Provide the (X, Y) coordinate of the cell's center where the given text is located.  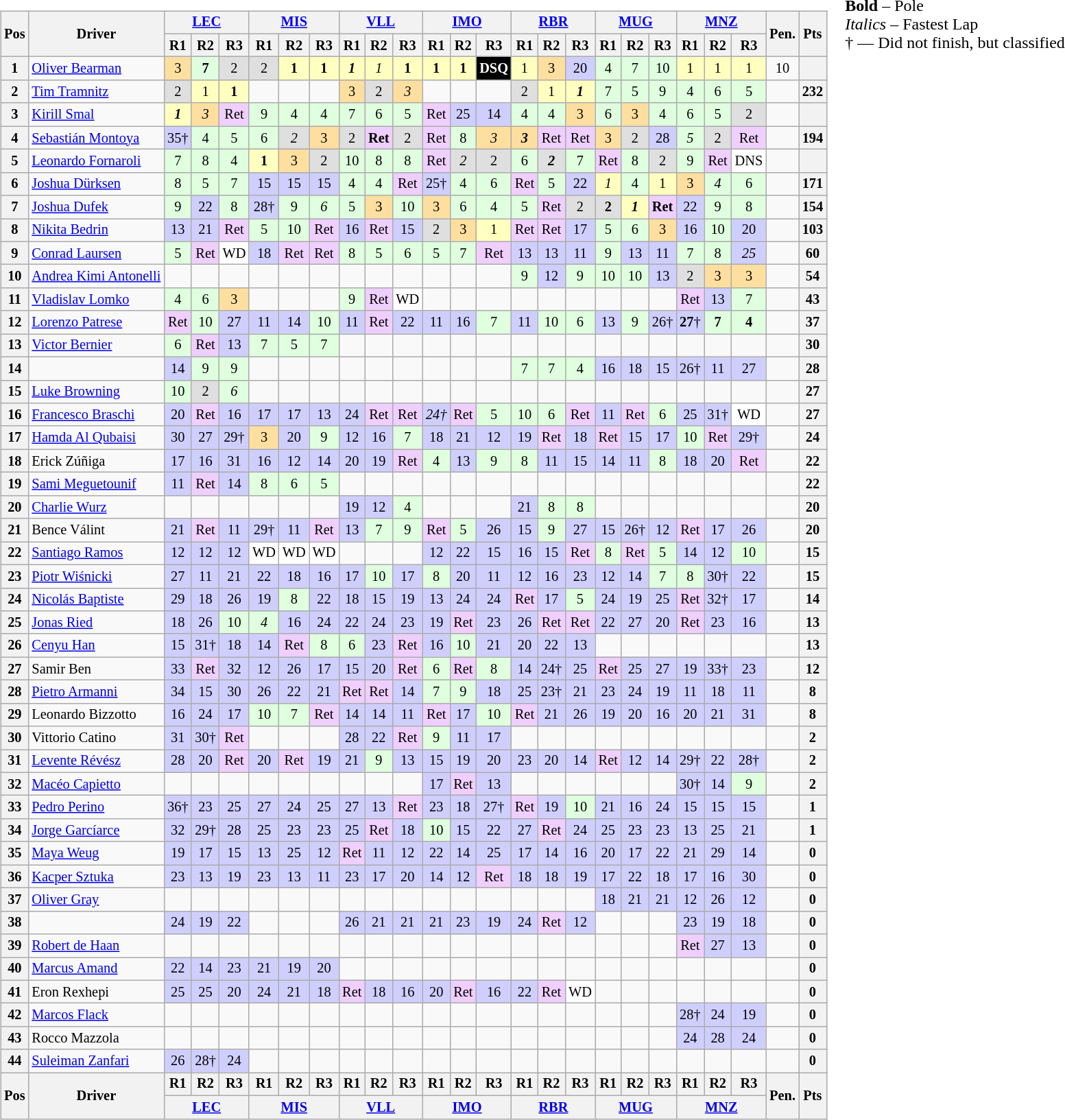
103 (813, 230)
Leonardo Fornaroli (96, 161)
36† (178, 807)
Santiago Ramos (96, 553)
Vladislav Lomko (96, 300)
Robert de Haan (96, 946)
38 (14, 922)
Eron Rexhepi (96, 992)
Jorge Garcíarce (96, 831)
Erick Zúñiga (96, 461)
171 (813, 184)
Lorenzo Patrese (96, 322)
232 (813, 92)
Tim Tramnitz (96, 92)
Vittorio Catino (96, 738)
Samir Ben (96, 669)
154 (813, 207)
DSQ (494, 69)
Luke Browning (96, 392)
Cenyu Han (96, 645)
DNS (749, 161)
Victor Bernier (96, 346)
Leonardo Bizzotto (96, 715)
Rocco Mazzola (96, 1038)
194 (813, 138)
Piotr Wiśnicki (96, 576)
Kacper Sztuka (96, 877)
Oliver Gray (96, 900)
Conrad Laursen (96, 253)
41 (14, 992)
Macéo Capietto (96, 784)
Joshua Dufek (96, 207)
40 (14, 969)
Oliver Bearman (96, 69)
Charlie Wurz (96, 507)
Nikita Bedrin (96, 230)
Pietro Armanni (96, 692)
Kirill Smal (96, 115)
39 (14, 946)
Jonas Ried (96, 623)
Suleiman Zanfari (96, 1061)
54 (813, 276)
35† (178, 138)
Marcos Flack (96, 1015)
23† (551, 692)
35 (14, 853)
Levente Révész (96, 761)
25† (436, 184)
Joshua Dürksen (96, 184)
Nicolás Baptiste (96, 599)
32† (717, 599)
Sebastián Montoya (96, 138)
60 (813, 253)
Sami Meguetounif (96, 484)
Pedro Perino (96, 807)
Hamda Al Qubaisi (96, 438)
Andrea Kimi Antonelli (96, 276)
36 (14, 877)
44 (14, 1061)
Francesco Braschi (96, 415)
Marcus Amand (96, 969)
33† (717, 669)
Maya Weug (96, 853)
42 (14, 1015)
Bence Válint (96, 530)
